Output the [x, y] coordinate of the center of the cell containing the given text.  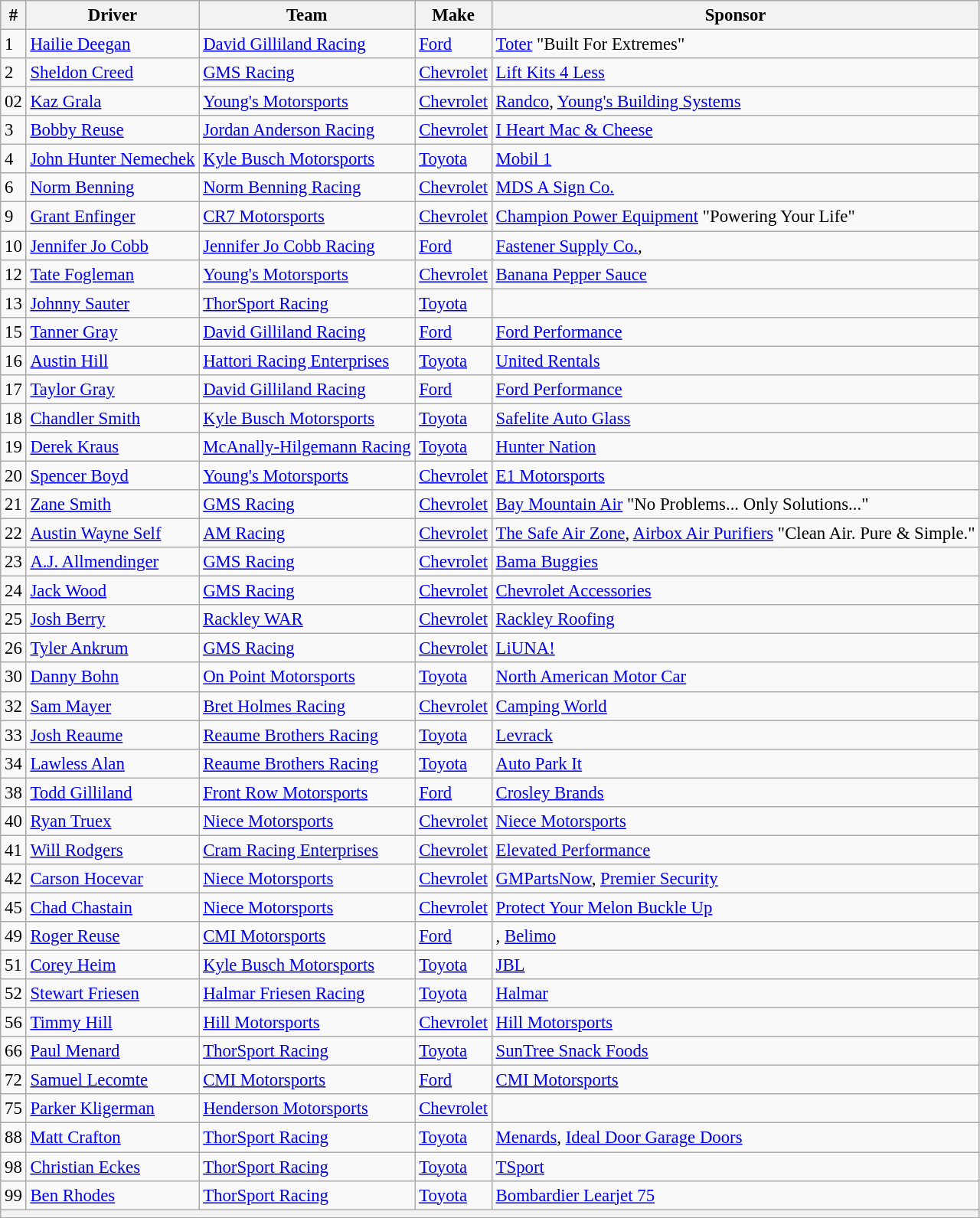
Team [307, 15]
Halmar [735, 994]
Roger Reuse [113, 936]
34 [14, 763]
75 [14, 1109]
Hattori Racing Enterprises [307, 361]
02 [14, 102]
Chad Chastain [113, 907]
McAnally-Hilgemann Racing [307, 447]
MDS A Sign Co. [735, 188]
Jack Wood [113, 591]
13 [14, 303]
Derek Kraus [113, 447]
19 [14, 447]
I Heart Mac & Cheese [735, 130]
51 [14, 965]
Menards, Ideal Door Garage Doors [735, 1138]
Champion Power Equipment "Powering Your Life" [735, 217]
Protect Your Melon Buckle Up [735, 907]
Norm Benning Racing [307, 188]
Jennifer Jo Cobb Racing [307, 246]
40 [14, 821]
CR7 Motorsports [307, 217]
Auto Park It [735, 763]
Hunter Nation [735, 447]
Carson Hocevar [113, 879]
Taylor Gray [113, 390]
4 [14, 159]
Norm Benning [113, 188]
Front Row Motorsports [307, 792]
Chandler Smith [113, 418]
Will Rodgers [113, 850]
Timmy Hill [113, 1023]
Spencer Boyd [113, 475]
2 [14, 73]
Levrack [735, 735]
98 [14, 1167]
Tanner Gray [113, 331]
33 [14, 735]
Driver [113, 15]
18 [14, 418]
Lift Kits 4 Less [735, 73]
Austin Wayne Self [113, 534]
AM Racing [307, 534]
Mobil 1 [735, 159]
41 [14, 850]
Safelite Auto Glass [735, 418]
Johnny Sauter [113, 303]
Jennifer Jo Cobb [113, 246]
17 [14, 390]
Crosley Brands [735, 792]
21 [14, 505]
The Safe Air Zone, Airbox Air Purifiers "Clean Air. Pure & Simple." [735, 534]
12 [14, 274]
Josh Berry [113, 619]
Elevated Performance [735, 850]
23 [14, 562]
Austin Hill [113, 361]
49 [14, 936]
John Hunter Nemechek [113, 159]
30 [14, 678]
Stewart Friesen [113, 994]
22 [14, 534]
Samuel Lecomte [113, 1080]
On Point Motorsports [307, 678]
24 [14, 591]
10 [14, 246]
25 [14, 619]
Rackley Roofing [735, 619]
Corey Heim [113, 965]
26 [14, 648]
99 [14, 1195]
Matt Crafton [113, 1138]
Make [453, 15]
Grant Enfinger [113, 217]
Toter "Built For Extremes" [735, 44]
20 [14, 475]
Todd Gilliland [113, 792]
Danny Bohn [113, 678]
GMPartsNow, Premier Security [735, 879]
Bombardier Learjet 75 [735, 1195]
Camping World [735, 706]
JBL [735, 965]
A.J. Allmendinger [113, 562]
Josh Reaume [113, 735]
Tate Fogleman [113, 274]
Sheldon Creed [113, 73]
Banana Pepper Sauce [735, 274]
Kaz Grala [113, 102]
United Rentals [735, 361]
Halmar Friesen Racing [307, 994]
Christian Eckes [113, 1167]
3 [14, 130]
Zane Smith [113, 505]
TSport [735, 1167]
Chevrolet Accessories [735, 591]
Paul Menard [113, 1051]
Sam Mayer [113, 706]
Ryan Truex [113, 821]
Bret Holmes Racing [307, 706]
Ben Rhodes [113, 1195]
Lawless Alan [113, 763]
Bay Mountain Air "No Problems... Only Solutions..." [735, 505]
38 [14, 792]
Bobby Reuse [113, 130]
Tyler Ankrum [113, 648]
North American Motor Car [735, 678]
42 [14, 879]
32 [14, 706]
# [14, 15]
16 [14, 361]
Bama Buggies [735, 562]
45 [14, 907]
9 [14, 217]
LiUNA! [735, 648]
88 [14, 1138]
Randco, Young's Building Systems [735, 102]
66 [14, 1051]
56 [14, 1023]
Henderson Motorsports [307, 1109]
72 [14, 1080]
Cram Racing Enterprises [307, 850]
Jordan Anderson Racing [307, 130]
SunTree Snack Foods [735, 1051]
1 [14, 44]
6 [14, 188]
Sponsor [735, 15]
Hailie Deegan [113, 44]
15 [14, 331]
52 [14, 994]
Rackley WAR [307, 619]
, Belimo [735, 936]
Fastener Supply Co., [735, 246]
E1 Motorsports [735, 475]
Parker Kligerman [113, 1109]
